Determine the [X, Y] coordinate at the center of the cell enclosing the given text.  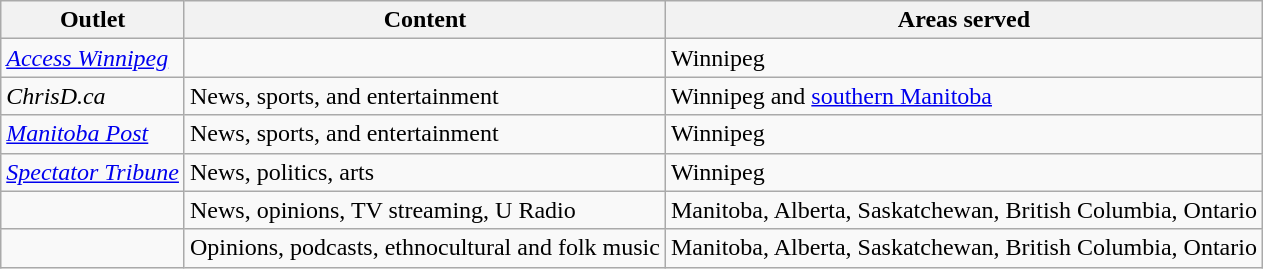
Spectator Tribune [93, 172]
Opinions, podcasts, ethnocultural and folk music [424, 248]
ChrisD.ca [93, 96]
Content [424, 20]
News, politics, arts [424, 172]
Outlet [93, 20]
Winnipeg and southern Manitoba [964, 96]
Areas served [964, 20]
News, opinions, TV streaming, U Radio [424, 210]
Manitoba Post [93, 134]
Access Winnipeg [93, 58]
